Locate the cell with the specified text and output its [X, Y] center coordinate. 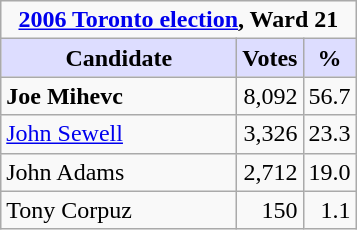
150 [270, 210]
Candidate [119, 58]
19.0 [330, 172]
23.3 [330, 134]
John Sewell [119, 134]
1.1 [330, 210]
John Adams [119, 172]
56.7 [330, 96]
% [330, 58]
Votes [270, 58]
2,712 [270, 172]
Joe Mihevc [119, 96]
8,092 [270, 96]
Tony Corpuz [119, 210]
3,326 [270, 134]
2006 Toronto election, Ward 21 [178, 20]
